Return the (X, Y) coordinate for the center point of the cell that contains the specified text.  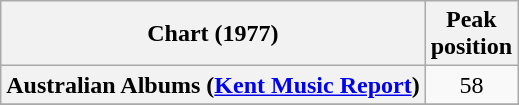
Chart (1977) (213, 34)
Peak position (471, 34)
58 (471, 85)
Australian Albums (Kent Music Report) (213, 85)
